Return (X, Y) of the center of cell containing provided text 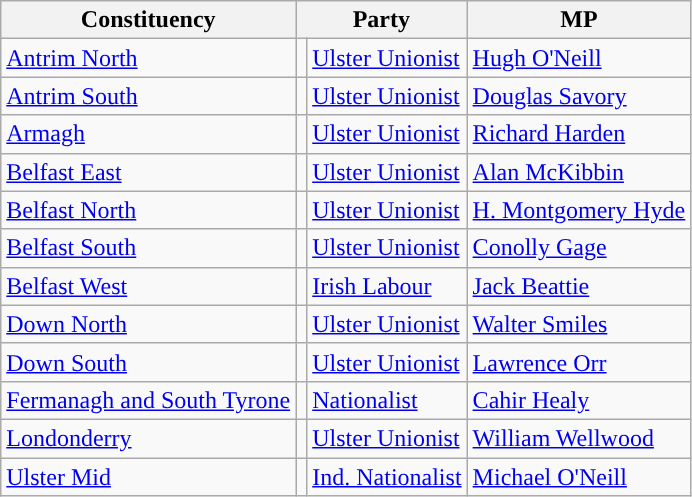
Nationalist (387, 400)
H. Montgomery Hyde (579, 210)
Hugh O'Neill (579, 58)
Belfast West (148, 286)
Constituency (148, 20)
Belfast South (148, 248)
Belfast East (148, 172)
Belfast North (148, 210)
MP (579, 20)
Conolly Gage (579, 248)
Ind. Nationalist (387, 477)
Ulster Mid (148, 477)
Lawrence Orr (579, 362)
Down North (148, 324)
Armagh (148, 134)
Antrim South (148, 96)
Jack Beattie (579, 286)
Antrim North (148, 58)
Cahir Healy (579, 400)
Party (382, 20)
Irish Labour (387, 286)
Londonderry (148, 438)
Richard Harden (579, 134)
Alan McKibbin (579, 172)
William Wellwood (579, 438)
Fermanagh and South Tyrone (148, 400)
Walter Smiles (579, 324)
Michael O'Neill (579, 477)
Douglas Savory (579, 96)
Down South (148, 362)
